Capture the cell that displays the provided text and extract its [x, y] central coordinate. 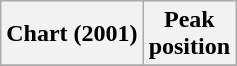
Peakposition [189, 34]
Chart (2001) [72, 34]
